Extract the [X, Y] coordinate from the center of the cell holding the provided text.  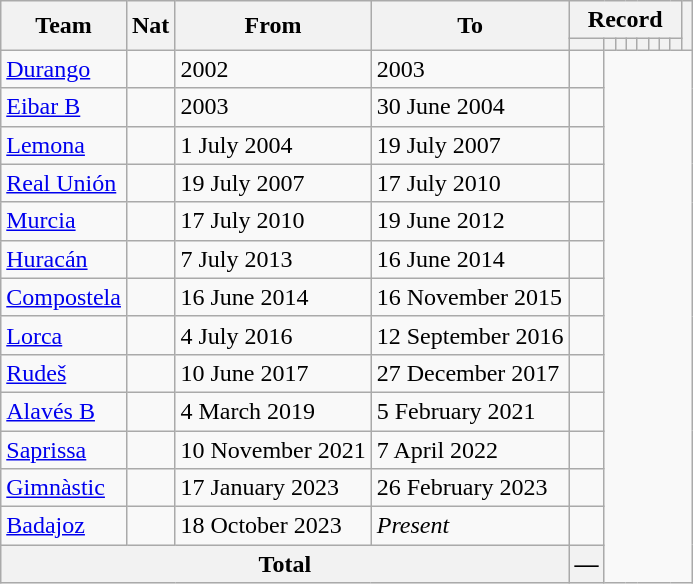
4 July 2016 [273, 335]
Murcia [64, 221]
12 September 2016 [470, 335]
Gimnàstic [64, 488]
1 July 2004 [273, 145]
18 October 2023 [273, 526]
Real Unión [64, 183]
27 December 2017 [470, 373]
2002 [273, 69]
Alavés B [64, 411]
Nat [150, 26]
5 February 2021 [470, 411]
— [586, 564]
Rudeš [64, 373]
Present [470, 526]
Record [625, 20]
Saprissa [64, 449]
26 February 2023 [470, 488]
Compostela [64, 297]
Lorca [64, 335]
16 November 2015 [470, 297]
Huracán [64, 259]
From [273, 26]
Total [285, 564]
10 November 2021 [273, 449]
To [470, 26]
4 March 2019 [273, 411]
30 June 2004 [470, 107]
Lemona [64, 145]
10 June 2017 [273, 373]
Eibar B [64, 107]
19 June 2012 [470, 221]
Durango [64, 69]
17 January 2023 [273, 488]
Team [64, 26]
7 July 2013 [273, 259]
7 April 2022 [470, 449]
Badajoz [64, 526]
